Return the (X, Y) coordinate for the center point of the cell that contains the specified text.  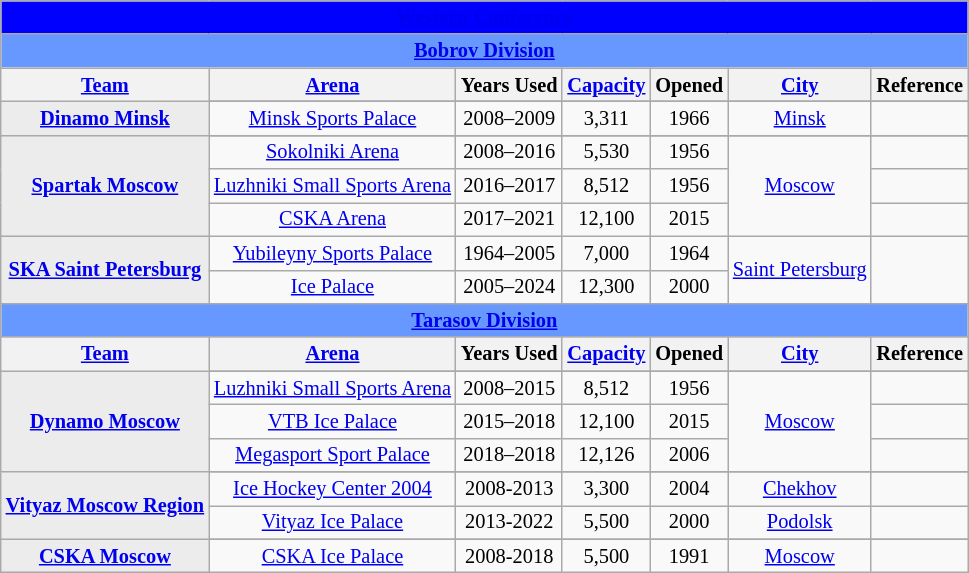
Dynamo Moscow (105, 422)
2018–2018 (510, 455)
Saint Petersburg (800, 270)
Vityaz Ice Palace (332, 522)
2016–2017 (510, 186)
Megasport Sport Palace (332, 455)
Chekhov (800, 489)
Dinamo Minsk (105, 118)
2017–2021 (510, 219)
12,300 (606, 287)
2006 (689, 455)
1964 (689, 253)
Ice Palace (332, 287)
2008-2018 (510, 556)
Podolsk (800, 522)
3,311 (606, 118)
Vityaz Moscow Region (105, 506)
1966 (689, 118)
Minsk Sports Palace (332, 118)
12,126 (606, 455)
2008-2013 (510, 489)
7,000 (606, 253)
Minsk (800, 118)
Sokolniki Arena (332, 152)
Yubileyny Sports Palace (332, 253)
SKA Saint Petersburg (105, 270)
2015–2018 (510, 421)
5,530 (606, 152)
CSKA Moscow (105, 556)
Western Conference (484, 17)
Spartak Moscow (105, 186)
2005–2024 (510, 287)
Bobrov Division (484, 51)
2013-2022 (510, 522)
CSKA Ice Palace (332, 556)
Ice Hockey Center 2004 (332, 489)
3,300 (606, 489)
Tarasov Division (484, 320)
VTB Ice Palace (332, 421)
2008–2009 (510, 118)
2008–2015 (510, 388)
CSKA Arena (332, 219)
2008–2016 (510, 152)
1964–2005 (510, 253)
2004 (689, 489)
1991 (689, 556)
